Return (X, Y) of the center of cell containing provided text 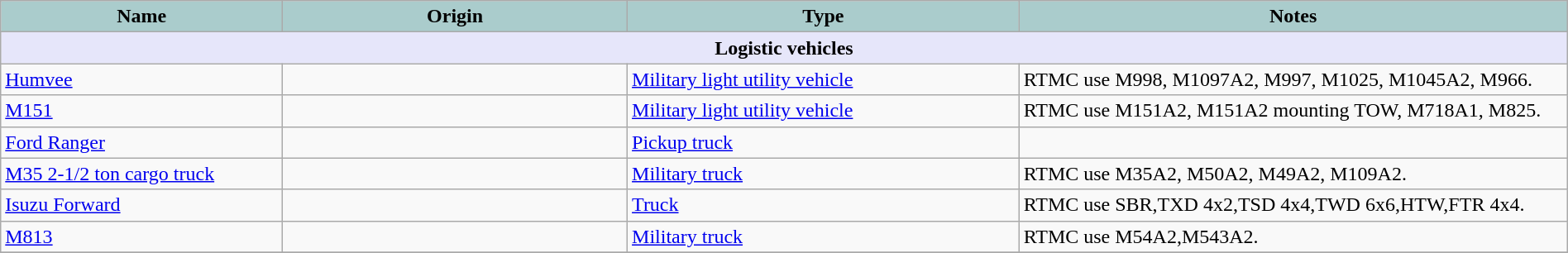
Logistic vehicles (784, 48)
M813 (142, 236)
Type (824, 17)
Origin (455, 17)
Name (142, 17)
RTMC use SBR,TXD 4x2,TSD 4x4,TWD 6x6,HTW,FTR 4x4. (1293, 205)
RTMC use M54A2,M543A2. (1293, 236)
Notes (1293, 17)
RTMC use M35A2, M50A2, M49A2, M109A2. (1293, 174)
Isuzu Forward (142, 205)
RTMC use M998, M1097A2, M997, M1025, M1045A2, M966. (1293, 79)
Pickup truck (824, 142)
Ford Ranger (142, 142)
Truck (824, 205)
Humvee (142, 79)
M35 2-1/2 ton cargo truck (142, 174)
RTMC use M151A2, M151A2 mounting TOW, M718A1, M825. (1293, 111)
M151 (142, 111)
